Pinpoint the cell where the given text exists, returning its (x, y) midpoint coordinate. 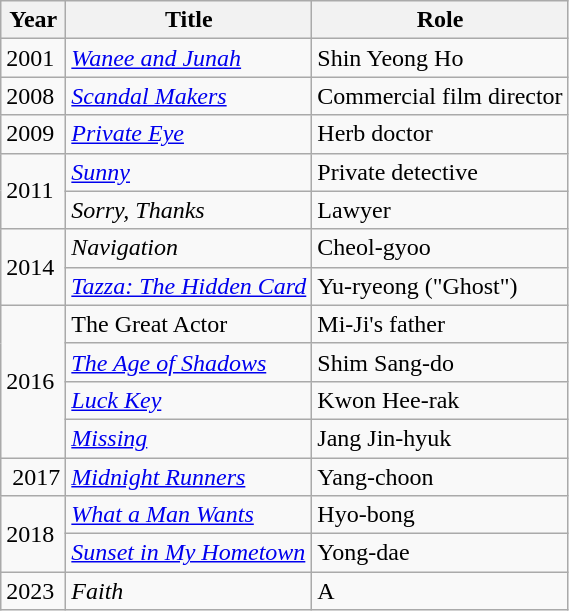
Sorry, Thanks (189, 210)
Lawyer (440, 210)
Luck Key (189, 400)
Midnight Runners (189, 477)
2001 (34, 58)
The Great Actor (189, 324)
A (440, 591)
Title (189, 20)
The Age of Shadows (189, 362)
Mi-Ji's father (440, 324)
Navigation (189, 248)
Kwon Hee-rak (440, 400)
2008 (34, 96)
Commercial film director (440, 96)
Year (34, 20)
2009 (34, 134)
Scandal Makers (189, 96)
Yong-dae (440, 553)
Missing (189, 438)
2014 (34, 267)
Role (440, 20)
Private Eye (189, 134)
Sunny (189, 172)
Shim Sang-do (440, 362)
Wanee and Junah (189, 58)
2018 (34, 534)
Shin Yeong Ho (440, 58)
Cheol-gyoo (440, 248)
What a Man Wants (189, 515)
Yang-choon (440, 477)
Hyo-bong (440, 515)
2016 (34, 381)
Tazza: The Hidden Card (189, 286)
Yu-ryeong ("Ghost") (440, 286)
Faith (189, 591)
2023 (34, 591)
2011 (34, 191)
Sunset in My Hometown (189, 553)
2017 (34, 477)
Jang Jin-hyuk (440, 438)
Private detective (440, 172)
Herb doctor (440, 134)
